Capture the cell that displays the provided text and extract its [x, y] central coordinate. 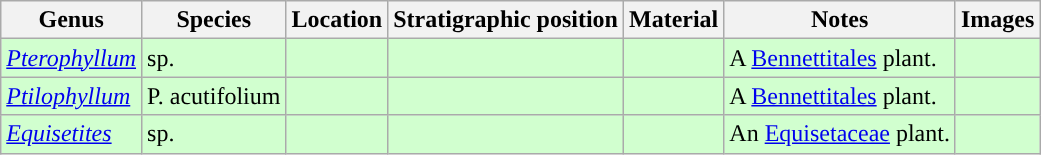
Stratigraphic position [506, 20]
Location [337, 20]
Notes [840, 20]
Ptilophyllum [72, 96]
Equisetites [72, 134]
An Equisetaceae plant. [840, 134]
Images [997, 20]
Material [673, 20]
Genus [72, 20]
Species [214, 20]
P. acutifolium [214, 96]
Pterophyllum [72, 58]
